Search for the cell housing the specified text and yield its (x, y) center coordinate. 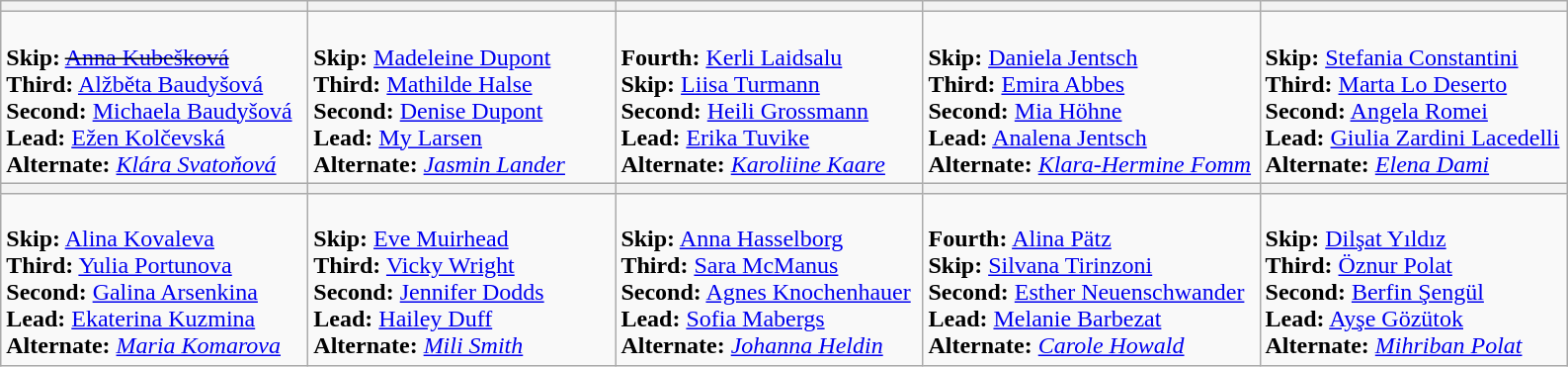
Skip: Dilşat Yıldız Third: Öznur Polat Second: Berfin Şengül Lead: Ayşe Gözütok Alternate: Mihriban Polat (1413, 279)
Skip: Stefania Constantini Third: Marta Lo Deserto Second: Angela Romei Lead: Giulia Zardini Lacedelli Alternate: Elena Dami (1413, 97)
Skip: Alina Kovaleva Third: Yulia Portunova Second: Galina Arsenkina Lead: Ekaterina Kuzmina Alternate: Maria Komarova (154, 279)
Fourth: Alina Pätz Skip: Silvana Tirinzoni Second: Esther Neuenschwander Lead: Melanie Barbezat Alternate: Carole Howald (1091, 279)
Fourth: Kerli Laidsalu Skip: Liisa Turmann Second: Heili Grossmann Lead: Erika Tuvike Alternate: Karoliine Kaare (769, 97)
Skip: Eve Muirhead Third: Vicky Wright Second: Jennifer Dodds Lead: Hailey Duff Alternate: Mili Smith (462, 279)
Skip: Daniela Jentsch Third: Emira Abbes Second: Mia Höhne Lead: Analena Jentsch Alternate: Klara-Hermine Fomm (1091, 97)
Skip: Anna Kubešková Third: Alžběta Baudyšová Second: Michaela Baudyšová Lead: Ežen Kolčevská Alternate: Klára Svatoňová (154, 97)
Skip: Anna Hasselborg Third: Sara McManus Second: Agnes Knochenhauer Lead: Sofia Mabergs Alternate: Johanna Heldin (769, 279)
Skip: Madeleine Dupont Third: Mathilde Halse Second: Denise Dupont Lead: My Larsen Alternate: Jasmin Lander (462, 97)
